Locate the cell with the specified text and output its [x, y] center coordinate. 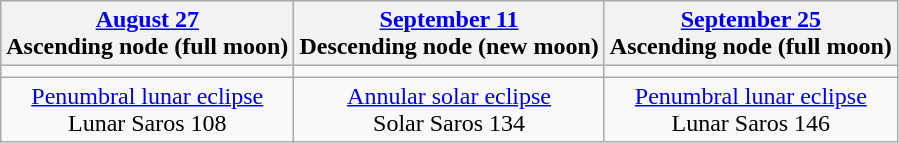
September 11Descending node (new moon) [449, 34]
Penumbral lunar eclipseLunar Saros 146 [750, 110]
Penumbral lunar eclipseLunar Saros 108 [148, 110]
August 27Ascending node (full moon) [148, 34]
Annular solar eclipseSolar Saros 134 [449, 110]
September 25Ascending node (full moon) [750, 34]
